Detect which cell encompasses the target text, then output its (x, y) center coordinate. 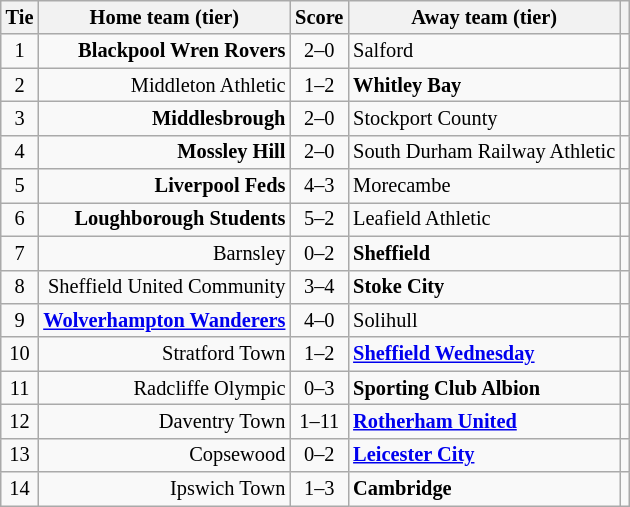
Stratford Town (164, 354)
Score (319, 17)
Blackpool Wren Rovers (164, 51)
4 (20, 152)
8 (20, 287)
Liverpool Feds (164, 186)
Leafield Athletic (484, 219)
Middleton Athletic (164, 85)
12 (20, 421)
7 (20, 253)
1–3 (319, 489)
Solihull (484, 320)
Stockport County (484, 118)
Stoke City (484, 287)
11 (20, 388)
Morecambe (484, 186)
Sheffield Wednesday (484, 354)
4–3 (319, 186)
2 (20, 85)
5 (20, 186)
0–3 (319, 388)
South Durham Railway Athletic (484, 152)
Copsewood (164, 455)
Sheffield United Community (164, 287)
13 (20, 455)
Sheffield (484, 253)
Rotherham United (484, 421)
Sporting Club Albion (484, 388)
10 (20, 354)
9 (20, 320)
Loughborough Students (164, 219)
Home team (tier) (164, 17)
Wolverhampton Wanderers (164, 320)
Middlesbrough (164, 118)
1–11 (319, 421)
Daventry Town (164, 421)
Mossley Hill (164, 152)
Whitley Bay (484, 85)
6 (20, 219)
Away team (tier) (484, 17)
Ipswich Town (164, 489)
Tie (20, 17)
3 (20, 118)
1 (20, 51)
Leicester City (484, 455)
Cambridge (484, 489)
4–0 (319, 320)
Salford (484, 51)
Barnsley (164, 253)
3–4 (319, 287)
Radcliffe Olympic (164, 388)
14 (20, 489)
5–2 (319, 219)
